From the cell containing the given text, extract its center point as [x, y] coordinate. 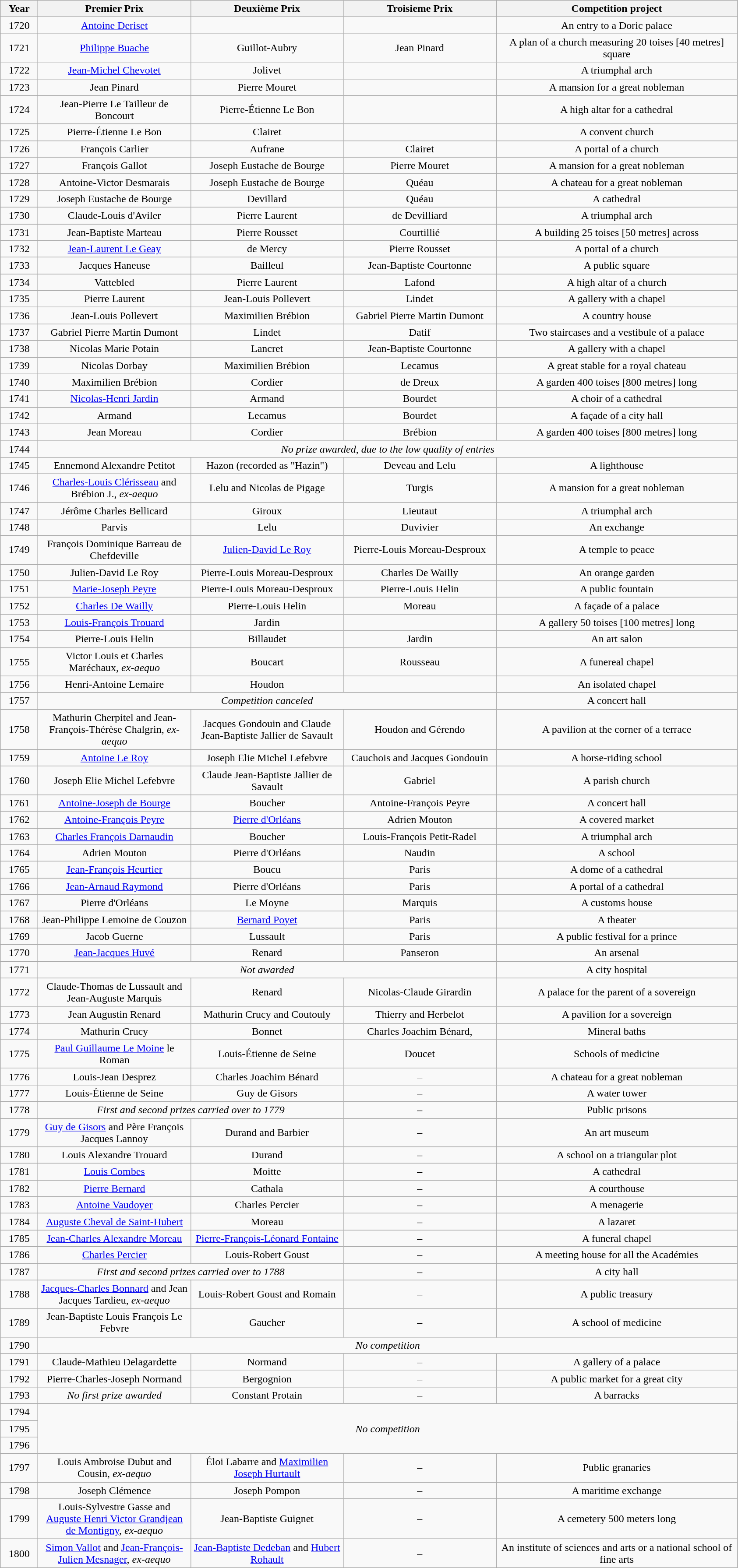
Pierre Bernard [115, 1188]
Claude-Louis d'Aviler [115, 215]
A horse-riding school [617, 758]
1765 [19, 870]
1755 [19, 662]
1754 [19, 639]
A public square [617, 266]
Marquis [420, 903]
Jacques Gondouin and Claude Jean-Baptiste Jallier de Savault [267, 729]
1727 [19, 165]
Jean Augustin Renard [115, 1015]
Thierry and Herbelot [420, 1015]
Courtillié [420, 232]
A temple to peace [617, 550]
1729 [19, 199]
Louis Combes [115, 1172]
Paul Guillaume Le Moine le Roman [115, 1054]
Jean-Pierre Le Tailleur de Boncourt [115, 109]
Public granaries [617, 1468]
A gallery of a palace [617, 1362]
Antoine Vaudoyer [115, 1205]
Antoine Le Roy [115, 758]
Durand and Barbier [267, 1132]
Louis-François Trouard [115, 622]
Philippe Buache [115, 48]
1723 [19, 87]
A funeral chapel [617, 1238]
An institute of sciences and arts or a national school of fine arts [617, 1553]
1747 [19, 511]
Moitte [267, 1172]
de Mercy [267, 249]
1786 [19, 1255]
1776 [19, 1076]
1761 [19, 803]
Jean-François Heurtier [115, 870]
A lighthouse [617, 465]
Bernard Poyet [267, 920]
A maritime exchange [617, 1491]
Charles Joachim Bénard [267, 1076]
Jean-Philippe Lemoine de Couzon [115, 920]
A pavilion at the corner of a terrace [617, 729]
1753 [19, 622]
Brébion [420, 432]
A theater [617, 920]
1725 [19, 132]
An art salon [617, 639]
Éloi Labarre and Maximilien Joseph Hurtault [267, 1468]
Louis-Robert Goust [267, 1255]
A public treasury [617, 1294]
Jacques Haneuse [115, 266]
1746 [19, 488]
A dome of a cathedral [617, 870]
Bailleul [267, 266]
An orange garden [617, 573]
Jean-Baptiste Marteau [115, 232]
1732 [19, 249]
Jean-Baptiste Dedeban and Hubert Rohault [267, 1553]
1773 [19, 1015]
1781 [19, 1172]
A customs house [617, 903]
Cauchois and Jacques Gondouin [420, 758]
Competition canceled [267, 701]
A plan of a church measuring 20 toises [40 metres] square [617, 48]
Simon Vallot and Jean-François-Julien Mesnager, ex-aequo [115, 1553]
A façade of a city hall [617, 415]
Turgis [420, 488]
Jolivet [267, 70]
Jean Moreau [115, 432]
1770 [19, 953]
1721 [19, 48]
A building 25 toises [50 metres] across [617, 232]
A school on a triangular plot [617, 1155]
Deuxième Prix [267, 9]
Marie-Joseph Peyre [115, 589]
1762 [19, 819]
Cathala [267, 1188]
1788 [19, 1294]
Jean-Charles Alexandre Moreau [115, 1238]
Devillard [267, 199]
Duvivier [420, 527]
1789 [19, 1323]
1744 [19, 449]
1734 [19, 282]
An entry to a Doric palace [617, 25]
Naudin [420, 853]
Hazon (recorded as "Hazin") [267, 465]
Charles-Louis Clérisseau and Brébion J., ex-aequo [115, 488]
Nicolas-Henri Jardin [115, 399]
Boucart [267, 662]
Jacob Guerne [115, 936]
Mathurin Cherpitel and Jean-François-Thérèse Chalgrin, ex-aequo [115, 729]
Louis-Robert Goust and Romain [267, 1294]
Guy de Gisors [267, 1093]
1777 [19, 1093]
Nicolas Dorbay [115, 366]
Pierre-François-Léonard Fontaine [267, 1238]
1793 [19, 1395]
1742 [19, 415]
1764 [19, 853]
1743 [19, 432]
A great stable for a royal chateau [617, 366]
Lelu [267, 527]
1756 [19, 684]
Louis-Jean Desprez [115, 1076]
François Dominique Barreau de Chefdeville [115, 550]
Gabriel [420, 780]
A high altar of a church [617, 282]
1782 [19, 1188]
Public prisons [617, 1110]
Antoine-Joseph de Bourge [115, 803]
Lussault [267, 936]
Mineral baths [617, 1031]
1757 [19, 701]
Lieutaut [420, 511]
Bergognion [267, 1378]
Normand [267, 1362]
A country house [617, 316]
Jean-Jacques Huvé [115, 953]
1783 [19, 1205]
Mathurin Crucy [115, 1031]
Claude Jean-Baptiste Jallier de Savault [267, 780]
1795 [19, 1428]
A gallery 50 toises [100 metres] long [617, 622]
1767 [19, 903]
Lancret [267, 349]
Durand [267, 1155]
1775 [19, 1054]
Vattebled [115, 282]
Aufrane [267, 149]
An isolated chapel [617, 684]
1772 [19, 992]
Ennemond Alexandre Petitot [115, 465]
Jean-Arnaud Raymond [115, 886]
Claude-Mathieu Delagardette [115, 1362]
Louis Ambroise Dubut and Cousin, ex-aequo [115, 1468]
1720 [19, 25]
1738 [19, 349]
A water tower [617, 1093]
Jean-Baptiste Guignet [267, 1519]
Guillot-Aubry [267, 48]
A pavilion for a sovereign [617, 1015]
Nicolas Marie Potain [115, 349]
Competition project [617, 9]
Panseron [420, 953]
1766 [19, 886]
Troisieme Prix [420, 9]
Lafond [420, 282]
1758 [19, 729]
Jean-Laurent Le Geay [115, 249]
1737 [19, 332]
1759 [19, 758]
A lazaret [617, 1222]
1800 [19, 1553]
Le Moyne [267, 903]
Giroux [267, 511]
A façade of a palace [617, 606]
1778 [19, 1110]
Joseph Clémence [115, 1491]
Bonnet [267, 1031]
Louis Alexandre Trouard [115, 1155]
An art museum [617, 1132]
1763 [19, 837]
1750 [19, 573]
Houdon and Gérendo [420, 729]
A barracks [617, 1395]
Guy de Gisors and Père François Jacques Lannoy [115, 1132]
1741 [19, 399]
Antoine-Victor Desmarais [115, 182]
1799 [19, 1519]
Two staircases and a vestibule of a palace [617, 332]
A school [617, 853]
1730 [19, 215]
Year [19, 9]
Mathurin Crucy and Coutouly [267, 1015]
Not awarded [267, 970]
A covered market [617, 819]
1774 [19, 1031]
1784 [19, 1222]
1760 [19, 780]
Datif [420, 332]
A public fountain [617, 589]
A high altar for a cathedral [617, 109]
1792 [19, 1378]
A parish church [617, 780]
Doucet [420, 1054]
A city hospital [617, 970]
Louis-François Petit-Radel [420, 837]
1739 [19, 366]
1780 [19, 1155]
1736 [19, 316]
1722 [19, 70]
1771 [19, 970]
1726 [19, 149]
1745 [19, 465]
de Devilliard [420, 215]
1791 [19, 1362]
Joseph Pompon [267, 1491]
1768 [19, 920]
Jean-Michel Chevotet [115, 70]
Henri-Antoine Lemaire [115, 684]
1787 [19, 1272]
1779 [19, 1132]
1798 [19, 1491]
1794 [19, 1412]
Constant Protain [267, 1395]
Antoine Deriset [115, 25]
Victor Louis et Charles Maréchaux, ex-aequo [115, 662]
Claude-Thomas de Lussault and Jean-Auguste Marquis [115, 992]
1751 [19, 589]
1731 [19, 232]
No first prize awarded [115, 1395]
Auguste Cheval de Saint-Hubert [115, 1222]
A school of medicine [617, 1323]
François Carlier [115, 149]
1749 [19, 550]
A meeting house for all the Académies [617, 1255]
Houdon [267, 684]
Louis-Sylvestre Gasse and Auguste Henri Victor Grandjean de Montigny, ex-aequo [115, 1519]
1797 [19, 1468]
First and second prizes carried over to 1779 [191, 1110]
Schools of medicine [617, 1054]
1735 [19, 299]
A city hall [617, 1272]
Gaucher [267, 1323]
François Gallot [115, 165]
1748 [19, 527]
1752 [19, 606]
1769 [19, 936]
A palace for the parent of a sovereign [617, 992]
Jérôme Charles Bellicard [115, 511]
A choir of a cathedral [617, 399]
A funereal chapel [617, 662]
1740 [19, 382]
Jacques-Charles Bonnard and Jean Jacques Tardieu, ex-aequo [115, 1294]
First and second prizes carried over to 1788 [191, 1272]
Lelu and Nicolas de Pigage [267, 488]
A public market for a great city [617, 1378]
1796 [19, 1445]
1790 [19, 1345]
Billaudet [267, 639]
A menagerie [617, 1205]
Pierre-Charles-Joseph Normand [115, 1378]
Jean-Baptiste Louis François Le Febvre [115, 1323]
A convent church [617, 132]
An arsenal [617, 953]
1733 [19, 266]
1785 [19, 1238]
Premier Prix [115, 9]
de Dreux [420, 382]
A portal of a cathedral [617, 886]
No prize awarded, due to the low quality of entries [388, 449]
A public festival for a prince [617, 936]
Charles Joachim Bénard, [420, 1031]
A cemetery 500 meters long [617, 1519]
1724 [19, 109]
Parvis [115, 527]
A courthouse [617, 1188]
Charles François Darnaudin [115, 837]
Nicolas-Claude Girardin [420, 992]
1728 [19, 182]
Deveau and Lelu [420, 465]
Rousseau [420, 662]
Boucu [267, 870]
An exchange [617, 527]
